Find where the given text appears and provide that cell's center as [x, y] coordinate. 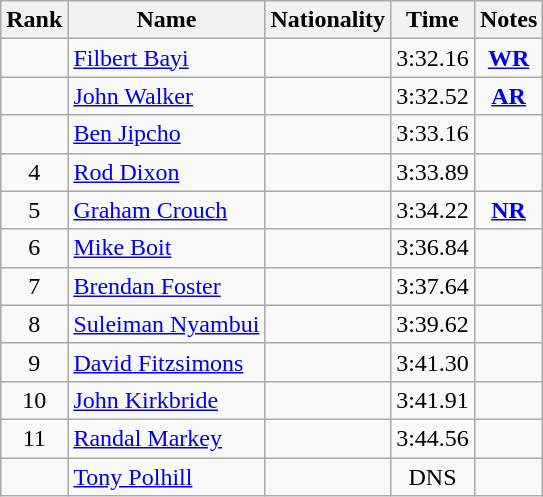
9 [34, 362]
Mike Boit [166, 248]
10 [34, 400]
Notes [508, 20]
Nationality [328, 20]
John Kirkbride [166, 400]
3:41.30 [433, 362]
DNS [433, 477]
3:44.56 [433, 438]
Suleiman Nyambui [166, 324]
3:34.22 [433, 210]
Tony Polhill [166, 477]
3:33.16 [433, 134]
3:39.62 [433, 324]
Randal Markey [166, 438]
6 [34, 248]
11 [34, 438]
Rod Dixon [166, 172]
5 [34, 210]
Graham Crouch [166, 210]
Ben Jipcho [166, 134]
John Walker [166, 96]
AR [508, 96]
David Fitzsimons [166, 362]
3:37.64 [433, 286]
3:36.84 [433, 248]
7 [34, 286]
WR [508, 58]
3:41.91 [433, 400]
8 [34, 324]
NR [508, 210]
3:33.89 [433, 172]
4 [34, 172]
Brendan Foster [166, 286]
Time [433, 20]
3:32.52 [433, 96]
3:32.16 [433, 58]
Filbert Bayi [166, 58]
Name [166, 20]
Rank [34, 20]
